Scan for the cell matching the given text and deliver its [x, y] coordinate at center. 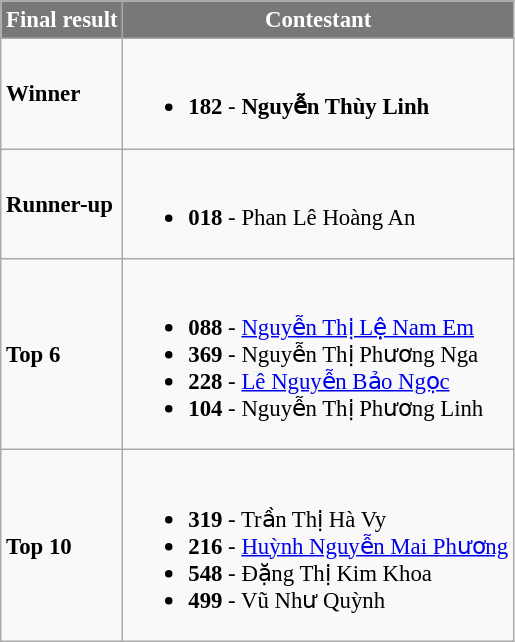
018 - Phan Lê Hoàng An [318, 204]
Runner-up [62, 204]
088 - Nguyễn Thị Lệ Nam Em369 - Nguyễn Thị Phương Nga228 - Lê Nguyễn Bảo Ngọc104 - Nguyễn Thị Phương Linh [318, 354]
182 - Nguyễn Thùy Linh [318, 94]
319 - Trần Thị Hà Vy216 - Huỳnh Nguyễn Mai Phương548 - Đặng Thị Kim Khoa499 - Vũ Như Quỳnh [318, 546]
Winner [62, 94]
Final result [62, 20]
Top 6 [62, 354]
Contestant [318, 20]
Top 10 [62, 546]
